For the text-containing cell, return its midpoint in [X, Y] coordinate format. 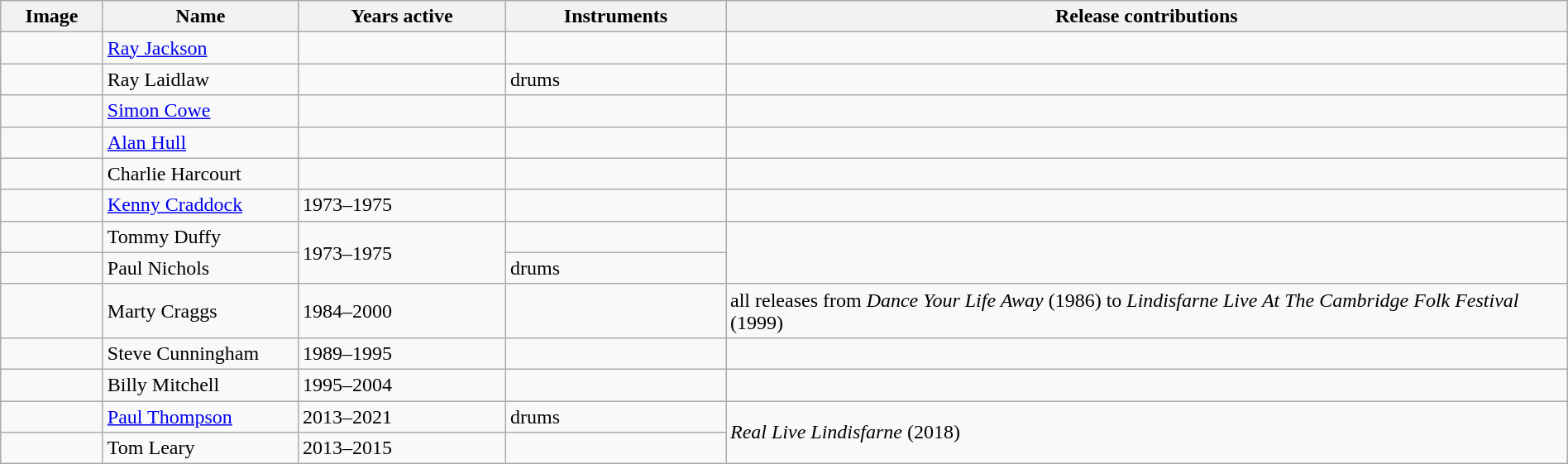
Release contributions [1147, 17]
1989–1995 [402, 353]
Tom Leary [200, 448]
Name [200, 17]
Simon Cowe [200, 111]
Charlie Harcourt [200, 174]
Steve Cunningham [200, 353]
Billy Mitchell [200, 385]
Ray Laidlaw [200, 79]
Ray Jackson [200, 48]
Years active [402, 17]
Marty Craggs [200, 311]
1995–2004 [402, 385]
Instruments [615, 17]
Tommy Duffy [200, 237]
Kenny Craddock [200, 205]
Image [52, 17]
2013–2021 [402, 416]
all releases from Dance Your Life Away (1986) to Lindisfarne Live At The Cambridge Folk Festival (1999) [1147, 311]
2013–2015 [402, 448]
Real Live Lindisfarne (2018) [1147, 432]
Alan Hull [200, 142]
1984–2000 [402, 311]
Paul Thompson [200, 416]
Paul Nichols [200, 268]
